Provide the [x, y] coordinate of the cell's center where the given text is located.  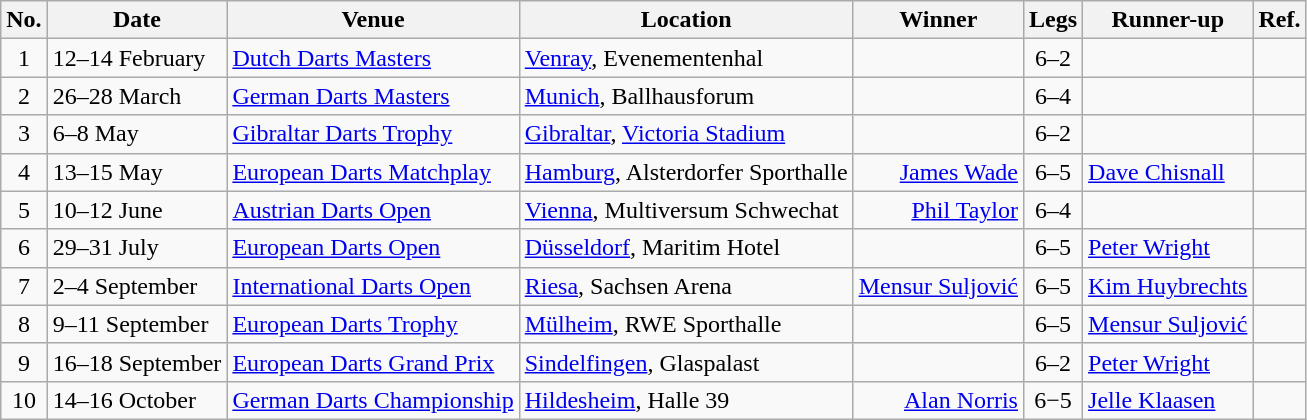
Jelle Klaasen [1168, 400]
8 [24, 324]
12–14 February [137, 58]
29–31 July [137, 248]
Austrian Darts Open [373, 210]
16–18 September [137, 362]
Dutch Darts Masters [373, 58]
Mülheim, RWE Sporthalle [686, 324]
German Darts Championship [373, 400]
European Darts Matchplay [373, 172]
Gibraltar Darts Trophy [373, 134]
10–12 June [137, 210]
James Wade [938, 172]
Winner [938, 20]
10 [24, 400]
2 [24, 96]
European Darts Grand Prix [373, 362]
German Darts Masters [373, 96]
European Darts Open [373, 248]
1 [24, 58]
Alan Norris [938, 400]
Hamburg, Alsterdorfer Sporthalle [686, 172]
Riesa, Sachsen Arena [686, 286]
9–11 September [137, 324]
14–16 October [137, 400]
Munich, Ballhausforum [686, 96]
4 [24, 172]
Hildesheim, Halle 39 [686, 400]
26–28 March [137, 96]
6–8 May [137, 134]
Date [137, 20]
Phil Taylor [938, 210]
Runner-up [1168, 20]
Gibraltar, Victoria Stadium [686, 134]
5 [24, 210]
2–4 September [137, 286]
No. [24, 20]
European Darts Trophy [373, 324]
Venue [373, 20]
Venray, Evenementenhal [686, 58]
3 [24, 134]
International Darts Open [373, 286]
Sindelfingen, Glaspalast [686, 362]
Düsseldorf, Maritim Hotel [686, 248]
6−5 [1052, 400]
13–15 May [137, 172]
9 [24, 362]
Legs [1052, 20]
Kim Huybrechts [1168, 286]
Ref. [1280, 20]
Vienna, Multiversum Schwechat [686, 210]
Location [686, 20]
Dave Chisnall [1168, 172]
7 [24, 286]
6 [24, 248]
